Locate the cell with the specified text and output its [x, y] center coordinate. 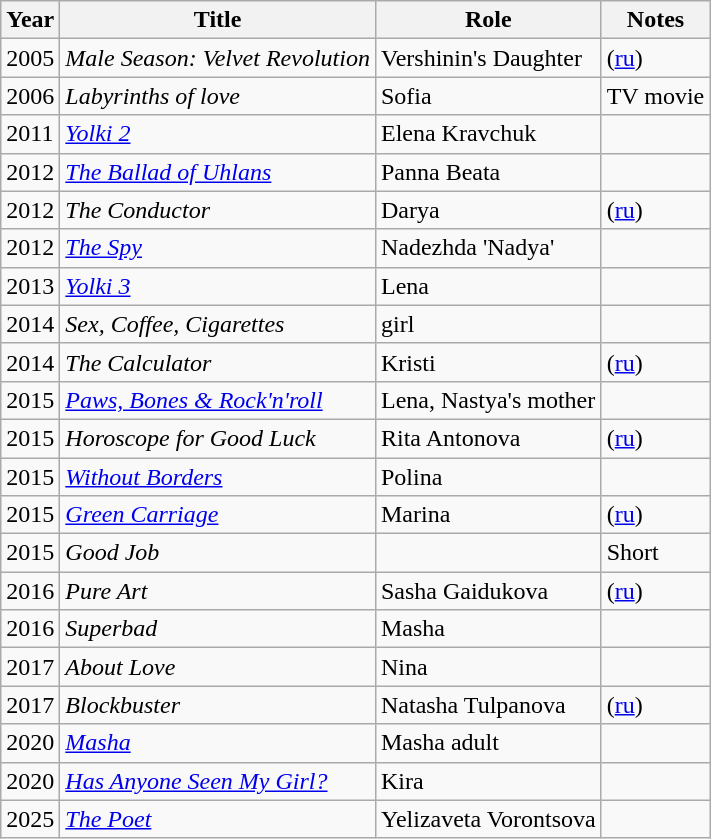
The Ballad of Uhlans [218, 172]
Blockbuster [218, 705]
Kira [488, 781]
Marina [488, 515]
Masha adult [488, 743]
Vershinin's Daughter [488, 58]
Natasha Tulpanova [488, 705]
Yolki 3 [218, 286]
Sex, Coffee, Cigarettes [218, 324]
Darya [488, 210]
Pure Art [218, 591]
Male Season: Velvet Revolution [218, 58]
Paws, Bones & Rock'n'roll [218, 400]
Title [218, 20]
Yolki 2 [218, 134]
The Spy [218, 248]
Sasha Gaidukova [488, 591]
2011 [30, 134]
Horoscope for Good Luck [218, 438]
2005 [30, 58]
Green Carriage [218, 515]
2013 [30, 286]
Lena [488, 286]
girl [488, 324]
Elena Kravchuk [488, 134]
Nina [488, 667]
2006 [30, 96]
Lena, Nastya's mother [488, 400]
Good Job [218, 553]
Has Anyone Seen My Girl? [218, 781]
Short [656, 553]
Superbad [218, 629]
Year [30, 20]
Notes [656, 20]
Labyrinths of love [218, 96]
The Calculator [218, 362]
Kristi [488, 362]
Panna Beata [488, 172]
Nadezhda 'Nadya' [488, 248]
TV movie [656, 96]
About Love [218, 667]
Role [488, 20]
The Conductor [218, 210]
2025 [30, 819]
Without Borders [218, 477]
Yelizaveta Vorontsova [488, 819]
Rita Antonova [488, 438]
Polina [488, 477]
The Poet [218, 819]
Sofia [488, 96]
